From the cell containing the given text, extract its center point as (X, Y) coordinate. 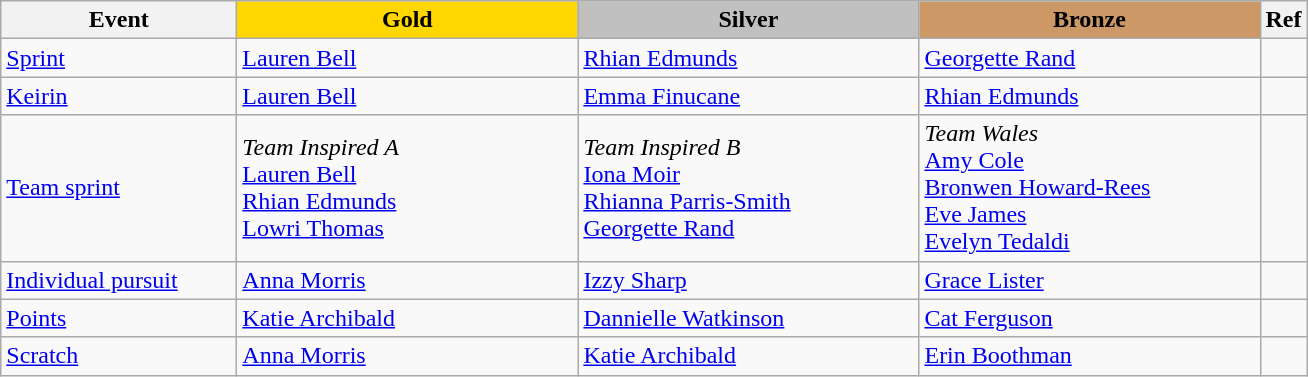
Bronze (1090, 20)
Scratch (119, 356)
Individual pursuit (119, 280)
Sprint (119, 58)
Izzy Sharp (748, 280)
Erin Boothman (1090, 356)
Event (119, 20)
Grace Lister (1090, 280)
Georgette Rand (1090, 58)
Team WalesAmy ColeBronwen Howard-ReesEve JamesEvelyn Tedaldi (1090, 188)
Keirin (119, 96)
Points (119, 318)
Team Inspired ALauren BellRhian EdmundsLowri Thomas (408, 188)
Team sprint (119, 188)
Silver (748, 20)
Cat Ferguson (1090, 318)
Dannielle Watkinson (748, 318)
Team Inspired BIona MoirRhianna Parris-SmithGeorgette Rand (748, 188)
Emma Finucane (748, 96)
Gold (408, 20)
Ref (1284, 20)
